Identify which cell holds the provided text, then report its (x, y) central coordinate. 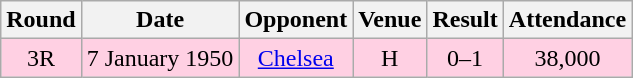
Result (465, 20)
Round (41, 20)
H (390, 58)
0–1 (465, 58)
Venue (390, 20)
Opponent (296, 20)
3R (41, 58)
Date (160, 20)
7 January 1950 (160, 58)
38,000 (567, 58)
Chelsea (296, 58)
Attendance (567, 20)
